Extract the (x, y) coordinate from the center of the cell holding the provided text.  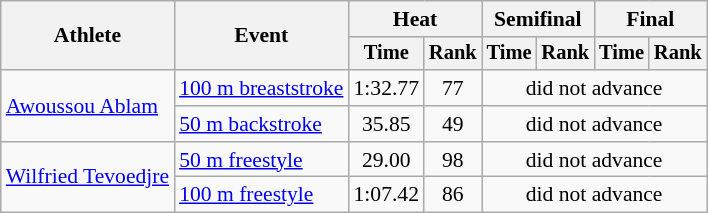
Awoussou Ablam (88, 106)
Event (261, 36)
Final (650, 19)
50 m freestyle (261, 160)
77 (453, 88)
35.85 (386, 124)
Heat (416, 19)
100 m breaststroke (261, 88)
Athlete (88, 36)
49 (453, 124)
1:07.42 (386, 195)
Semifinal (538, 19)
29.00 (386, 160)
100 m freestyle (261, 195)
Wilfried Tevoedjre (88, 178)
50 m backstroke (261, 124)
1:32.77 (386, 88)
86 (453, 195)
98 (453, 160)
